Provide the (X, Y) coordinate of the cell's center where the given text is located.  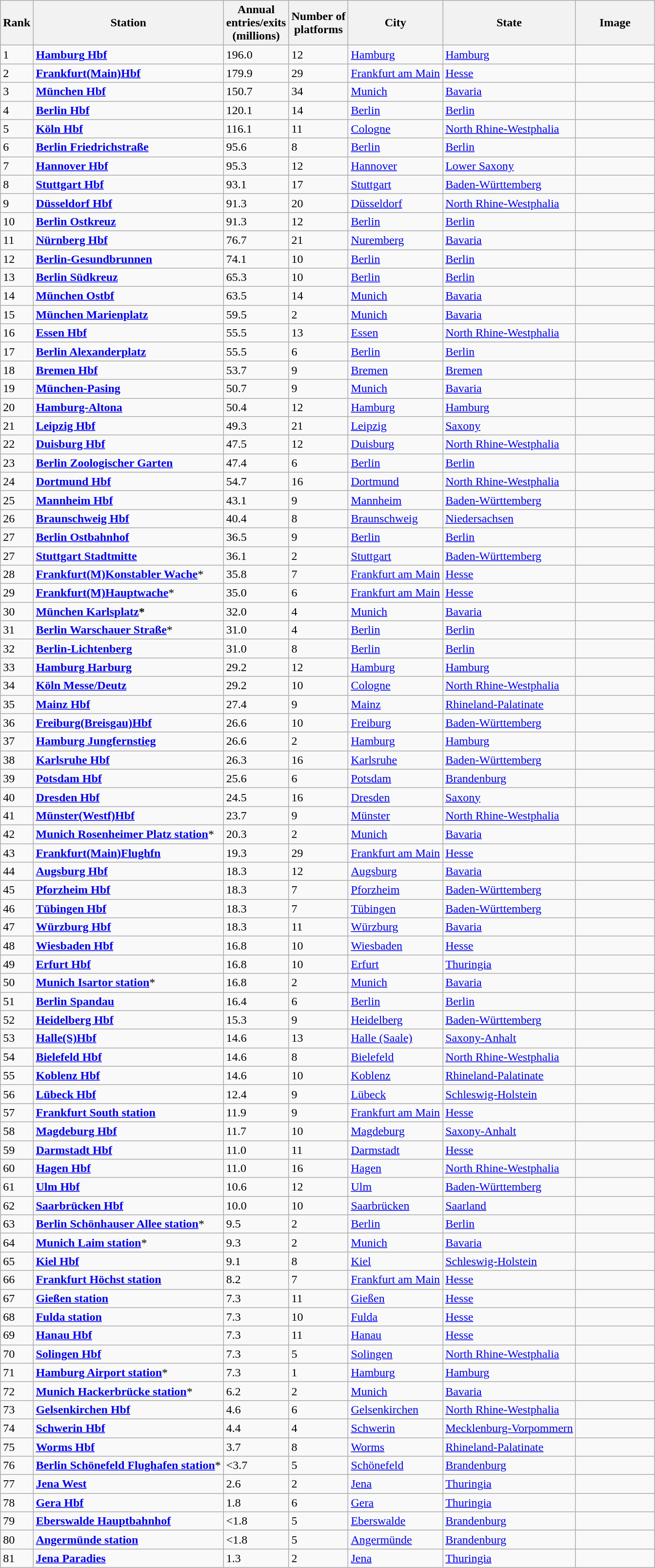
Duisburg Hbf (128, 444)
24 (17, 481)
Braunschweig Hbf (128, 518)
32.0 (256, 612)
Mainz (396, 704)
Potsdam (396, 778)
23.7 (256, 815)
18 (17, 370)
78 (17, 1503)
Berlin-Gesundbrunnen (128, 259)
Wiesbaden Hbf (128, 946)
Münster (396, 815)
38 (17, 760)
Frankfurt(M)Konstabler Wache* (128, 575)
81 (17, 1558)
Frankfurt South station (128, 1112)
Frankfurt(Main)Flughfn (128, 853)
Halle(S)Hbf (128, 1038)
51 (17, 1001)
41 (17, 815)
53 (17, 1038)
69 (17, 1335)
3.7 (256, 1447)
44 (17, 872)
Düsseldorf (396, 203)
<3.7 (256, 1466)
Gelsenkirchen (396, 1409)
Würzburg Hbf (128, 927)
Berlin Ostbahnhof (128, 537)
11.7 (256, 1131)
Saarbrücken (396, 1206)
Stuttgart Stadtmitte (128, 556)
Nuremberg (396, 240)
Kiel (396, 1261)
Essen (396, 333)
Bielefeld Hbf (128, 1057)
72 (17, 1391)
73 (17, 1409)
Fulda (396, 1317)
City (396, 23)
12.4 (256, 1094)
43 (17, 853)
35.8 (256, 575)
Duisburg (396, 444)
Munich Hackerbrücke station* (128, 1391)
Solingen (396, 1354)
71 (17, 1372)
64 (17, 1243)
Hannover (396, 166)
25.6 (256, 778)
Hanau (396, 1335)
Lower Saxony (509, 166)
59 (17, 1150)
50 (17, 983)
Karlsruhe (396, 760)
Niedersachsen (509, 518)
4.4 (256, 1428)
München Marienplatz (128, 315)
28 (17, 575)
Hamburg Jungfernstieg (128, 741)
Worms (396, 1447)
Magdeburg Hbf (128, 1131)
Munich Rosenheimer Platz station* (128, 834)
Augsburg Hbf (128, 872)
Frankfurt(M)Hauptwache* (128, 593)
State (509, 23)
95.3 (256, 166)
60 (17, 1169)
Mecklenburg-Vorpommern (509, 1428)
Magdeburg (396, 1131)
Hamburg-Altona (128, 407)
95.6 (256, 147)
München-Pasing (128, 389)
23 (17, 463)
36.5 (256, 537)
16.4 (256, 1001)
75 (17, 1447)
Station (128, 23)
19 (17, 389)
15.3 (256, 1020)
Würzburg (396, 927)
Schwerin Hbf (128, 1428)
Gera Hbf (128, 1503)
Braunschweig (396, 518)
61 (17, 1187)
Halle (Saale) (396, 1038)
Berlin Zoologischer Garten (128, 463)
80 (17, 1540)
58 (17, 1131)
43.1 (256, 500)
Berlin Friedrichstraße (128, 147)
Fulda station (128, 1317)
196.0 (256, 55)
Hamburg Harburg (128, 667)
36 (17, 723)
63.5 (256, 296)
3 (17, 92)
Dresden Hbf (128, 797)
47.4 (256, 463)
Wiesbaden (396, 946)
47 (17, 927)
Heidelberg Hbf (128, 1020)
Gießen (396, 1298)
Koblenz (396, 1075)
Berlin-Lichtenberg (128, 649)
Freiburg(Breisgau)Hbf (128, 723)
76.7 (256, 240)
40 (17, 797)
München Ostbf (128, 296)
52 (17, 1020)
179.9 (256, 73)
37 (17, 741)
Worms Hbf (128, 1447)
Düsseldorf Hbf (128, 203)
4.6 (256, 1409)
54.7 (256, 481)
Frankfurt Höchst station (128, 1280)
42 (17, 834)
Karlsruhe Hbf (128, 760)
57 (17, 1112)
63 (17, 1224)
30 (17, 612)
Berlin Alexanderplatz (128, 352)
15 (17, 315)
Darmstadt (396, 1150)
Ulm (396, 1187)
54 (17, 1057)
20.3 (256, 834)
59.5 (256, 315)
Munich Laim station* (128, 1243)
Hagen (396, 1169)
Hamburg Airport station* (128, 1372)
Freiburg (396, 723)
Kiel Hbf (128, 1261)
Köln Hbf (128, 129)
39 (17, 778)
Hannover Hbf (128, 166)
Augsburg (396, 872)
Essen Hbf (128, 333)
67 (17, 1298)
Hanau Hbf (128, 1335)
München Karlsplatz* (128, 612)
Berlin Schönefeld Flughafen station* (128, 1466)
Pforzheim (396, 890)
47.5 (256, 444)
74.1 (256, 259)
Schönefeld (396, 1466)
77 (17, 1484)
49 (17, 964)
Mainz Hbf (128, 704)
Jena Paradies (128, 1558)
Angermünde (396, 1540)
19.3 (256, 853)
116.1 (256, 129)
Potsdam Hbf (128, 778)
50.4 (256, 407)
Darmstadt Hbf (128, 1150)
Dortmund Hbf (128, 481)
Tübingen Hbf (128, 909)
76 (17, 1466)
79 (17, 1521)
35.0 (256, 593)
2.6 (256, 1484)
32 (17, 649)
Jena West (128, 1484)
Münster(Westf)Hbf (128, 815)
150.7 (256, 92)
Leipzig Hbf (128, 426)
Number ofplatforms (318, 23)
Hagen Hbf (128, 1169)
Dresden (396, 797)
Berlin Schönhauser Allee station* (128, 1224)
1.3 (256, 1558)
Nürnberg Hbf (128, 240)
Rank (17, 23)
24.5 (256, 797)
Gelsenkirchen Hbf (128, 1409)
Leipzig (396, 426)
Lübeck Hbf (128, 1094)
Eberswalde (396, 1521)
74 (17, 1428)
55 (17, 1075)
Image (615, 23)
62 (17, 1206)
11.9 (256, 1112)
40.4 (256, 518)
70 (17, 1354)
65 (17, 1261)
10.0 (256, 1206)
Tübingen (396, 909)
9.5 (256, 1224)
25 (17, 500)
10.6 (256, 1187)
49.3 (256, 426)
46 (17, 909)
22 (17, 444)
Erfurt (396, 964)
53.7 (256, 370)
Mannheim (396, 500)
Eberswalde Hauptbahnhof (128, 1521)
Munich Isartor station* (128, 983)
Berlin Südkreuz (128, 278)
Angermünde station (128, 1540)
Bielefeld (396, 1057)
1.8 (256, 1503)
Hamburg Hbf (128, 55)
65.3 (256, 278)
Saarbrücken Hbf (128, 1206)
31 (17, 630)
München Hbf (128, 92)
Köln Messe/Deutz (128, 686)
Berlin Hbf (128, 110)
26 (17, 518)
45 (17, 890)
Annualentries/exits(millions) (256, 23)
Mannheim Hbf (128, 500)
56 (17, 1094)
9.1 (256, 1261)
48 (17, 946)
Schwerin (396, 1428)
9.3 (256, 1243)
Bremen Hbf (128, 370)
8.2 (256, 1280)
Gera (396, 1503)
Saarland (509, 1206)
93.1 (256, 184)
Ulm Hbf (128, 1187)
Frankfurt(Main)Hbf (128, 73)
6.2 (256, 1391)
33 (17, 667)
Lübeck (396, 1094)
Berlin Warschauer Straße* (128, 630)
Berlin Spandau (128, 1001)
35 (17, 704)
Erfurt Hbf (128, 964)
Gießen station (128, 1298)
Solingen Hbf (128, 1354)
66 (17, 1280)
27.4 (256, 704)
Pforzheim Hbf (128, 890)
36.1 (256, 556)
Stuttgart Hbf (128, 184)
Berlin Ostkreuz (128, 221)
Koblenz Hbf (128, 1075)
68 (17, 1317)
120.1 (256, 110)
Heidelberg (396, 1020)
26.3 (256, 760)
Dortmund (396, 481)
50.7 (256, 389)
